Search for the cell housing the specified text and yield its [X, Y] center coordinate. 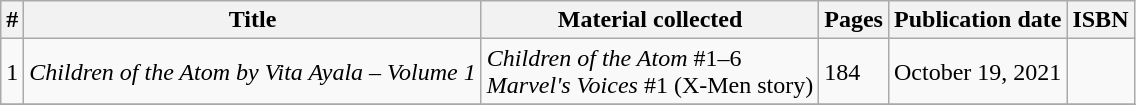
Children of the Atom by Vita Ayala – Volume 1 [252, 72]
1 [12, 72]
Material collected [650, 20]
Pages [854, 20]
October 19, 2021 [977, 72]
# [12, 20]
184 [854, 72]
Children of the Atom #1–6Marvel's Voices #1 (X-Men story) [650, 72]
ISBN [1100, 20]
Title [252, 20]
Publication date [977, 20]
